Scan for the cell matching the given text and deliver its [X, Y] coordinate at center. 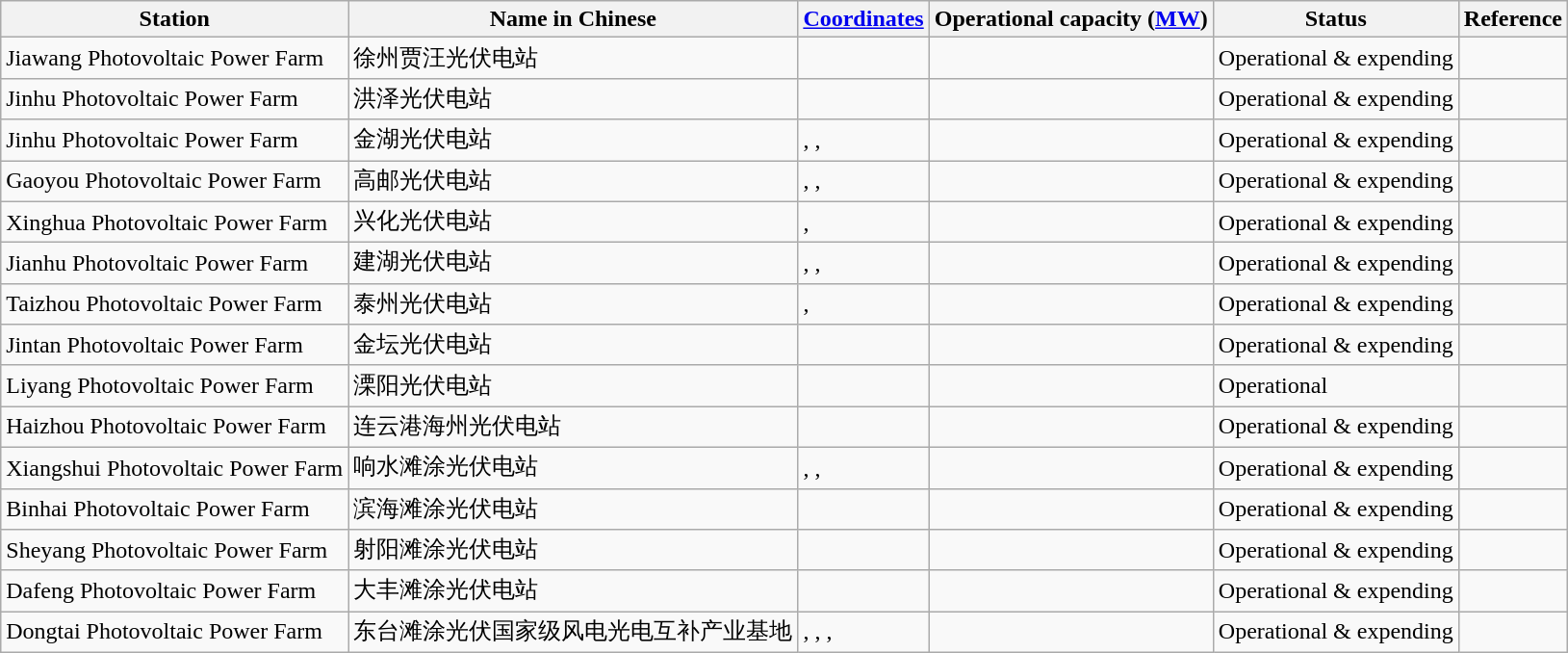
Jianhu Photovoltaic Power Farm [175, 264]
Taizhou Photovoltaic Power Farm [175, 304]
Sheyang Photovoltaic Power Farm [175, 551]
Reference [1513, 19]
Name in Chinese [574, 19]
金坛光伏电站 [574, 345]
Status [1336, 19]
Binhai Photovoltaic Power Farm [175, 509]
Dongtai Photovoltaic Power Farm [175, 632]
溧阳光伏电站 [574, 385]
Station [175, 19]
Gaoyou Photovoltaic Power Farm [175, 181]
Dafeng Photovoltaic Power Farm [175, 591]
响水滩涂光伏电站 [574, 468]
Jintan Photovoltaic Power Farm [175, 345]
连云港海州光伏电站 [574, 428]
泰州光伏电站 [574, 304]
Operational capacity (MW) [1070, 19]
Xiangshui Photovoltaic Power Farm [175, 468]
兴化光伏电站 [574, 222]
滨海滩涂光伏电站 [574, 509]
Jiawang Photovoltaic Power Farm [175, 58]
徐州贾汪光伏电站 [574, 58]
Operational [1336, 385]
洪泽光伏电站 [574, 98]
Xinghua Photovoltaic Power Farm [175, 222]
东台滩涂光伏国家级风电光电互补产业基地 [574, 632]
Coordinates [863, 19]
高邮光伏电站 [574, 181]
金湖光伏电站 [574, 141]
大丰滩涂光伏电站 [574, 591]
Haizhou Photovoltaic Power Farm [175, 428]
Liyang Photovoltaic Power Farm [175, 385]
, , , [863, 632]
射阳滩涂光伏电站 [574, 551]
建湖光伏电站 [574, 264]
